Output the (x, y) coordinate of the center of the cell containing the given text.  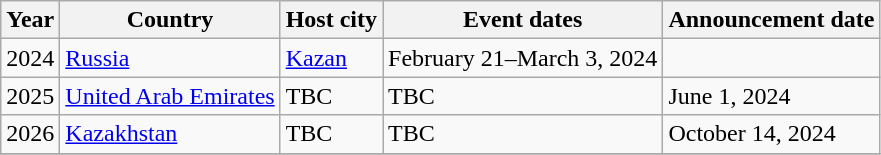
Event dates (523, 20)
2024 (30, 58)
Russia (170, 58)
Kazakhstan (170, 134)
2026 (30, 134)
Announcement date (772, 20)
Year (30, 20)
Kazan (331, 58)
October 14, 2024 (772, 134)
June 1, 2024 (772, 96)
Host city (331, 20)
2025 (30, 96)
Country (170, 20)
February 21–March 3, 2024 (523, 58)
United Arab Emirates (170, 96)
